Output the (X, Y) coordinate of the center of the cell containing the given text.  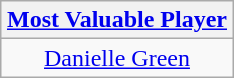
Danielle Green (116, 58)
Most Valuable Player (116, 20)
